Output the [x, y] coordinate of the center of the cell containing the given text.  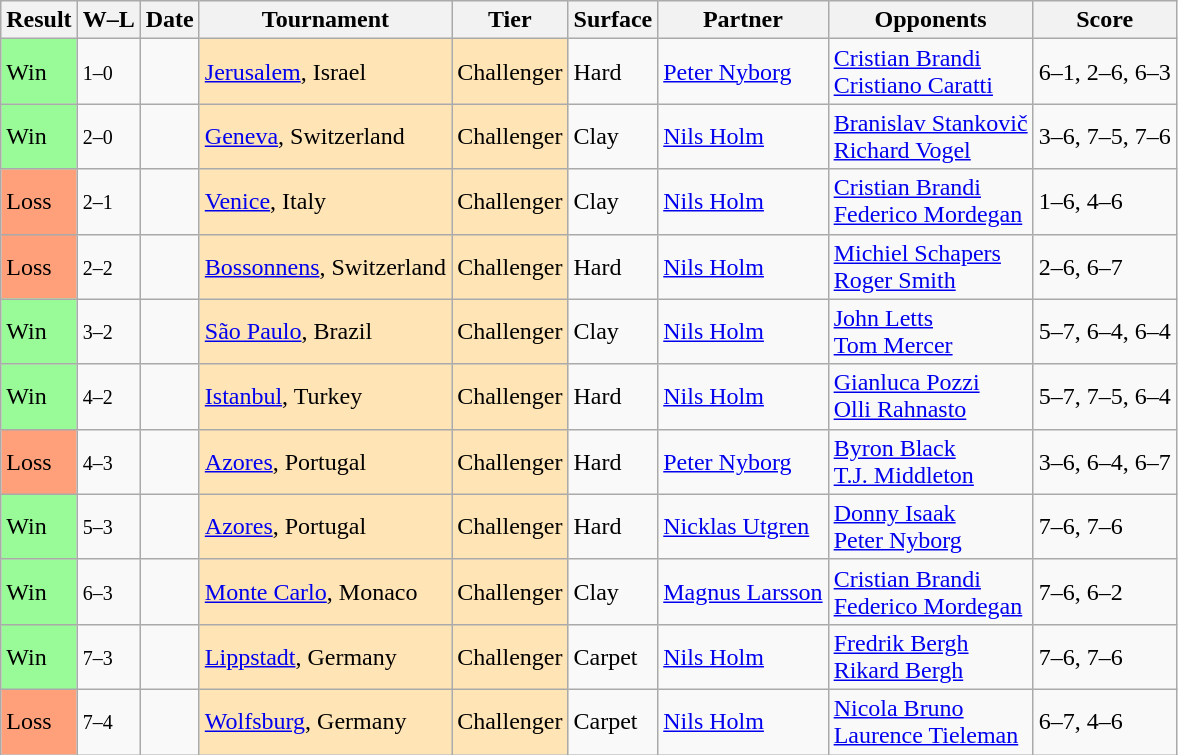
7–4 [108, 722]
2–6, 6–7 [1104, 266]
Bossonnens, Switzerland [325, 266]
Donny Isaak Peter Nyborg [930, 526]
Branislav Stankovič Richard Vogel [930, 136]
3–6, 7–5, 7–6 [1104, 136]
5–3 [108, 526]
Byron Black T.J. Middleton [930, 462]
Jerusalem, Israel [325, 72]
Tournament [325, 20]
Score [1104, 20]
Michiel Schapers Roger Smith [930, 266]
3–2 [108, 332]
Geneva, Switzerland [325, 136]
John Letts Tom Mercer [930, 332]
6–1, 2–6, 6–3 [1104, 72]
3–6, 6–4, 6–7 [1104, 462]
Cristian Brandi Cristiano Caratti [930, 72]
6–3 [108, 592]
4–2 [108, 396]
Surface [613, 20]
7–6, 6–2 [1104, 592]
6–7, 4–6 [1104, 722]
W–L [108, 20]
Wolfsburg, Germany [325, 722]
Fredrik Bergh Rikard Bergh [930, 656]
2–0 [108, 136]
2–2 [108, 266]
Lippstadt, Germany [325, 656]
Partner [743, 20]
5–7, 7–5, 6–4 [1104, 396]
4–3 [108, 462]
São Paulo, Brazil [325, 332]
Date [170, 20]
Magnus Larsson [743, 592]
Istanbul, Turkey [325, 396]
7–3 [108, 656]
1–0 [108, 72]
Monte Carlo, Monaco [325, 592]
Tier [510, 20]
Opponents [930, 20]
Nicklas Utgren [743, 526]
Venice, Italy [325, 202]
2–1 [108, 202]
Nicola Bruno Laurence Tieleman [930, 722]
5–7, 6–4, 6–4 [1104, 332]
1–6, 4–6 [1104, 202]
Result [39, 20]
Gianluca Pozzi Olli Rahnasto [930, 396]
